Output the (x, y) coordinate of the center of the cell containing the given text.  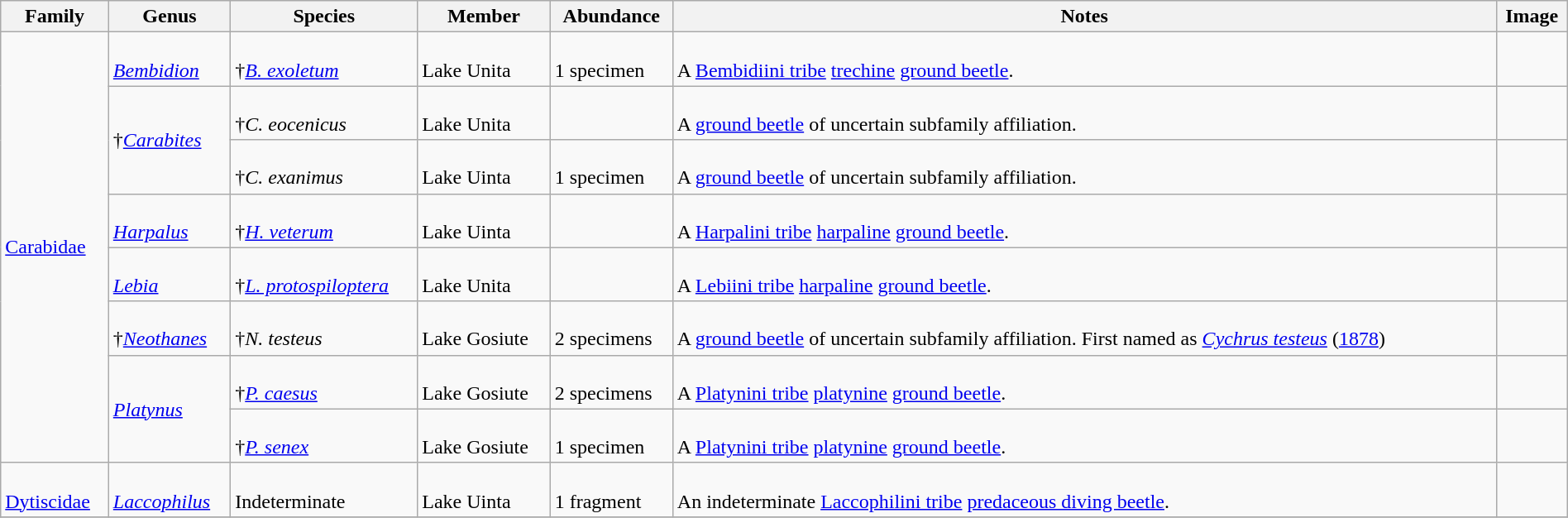
†P. senex (324, 435)
†P. caesus (324, 382)
Indeterminate (324, 490)
An indeterminate Laccophilini tribe predaceous diving beetle. (1084, 490)
Species (324, 17)
A ground beetle of uncertain subfamily affiliation. First named as Cychrus testeus (1878) (1084, 328)
A Lebiini tribe harpaline ground beetle. (1084, 275)
Notes (1084, 17)
Dytiscidae (55, 490)
†Carabites (169, 140)
Family (55, 17)
Member (484, 17)
†Neothanes (169, 328)
Laccophilus (169, 490)
Bembidion (169, 60)
†C. eocenicus (324, 113)
†C. exanimus (324, 167)
Carabidae (55, 247)
Platynus (169, 409)
†B. exoletum (324, 60)
†L. protospiloptera (324, 275)
Lebia (169, 275)
†N. testeus (324, 328)
Image (1532, 17)
1 fragment (611, 490)
†H. veterum (324, 220)
Abundance (611, 17)
Harpalus (169, 220)
A Harpalini tribe harpaline ground beetle. (1084, 220)
Genus (169, 17)
A Bembidiini tribe trechine ground beetle. (1084, 60)
